Provide the [x, y] coordinate of the cell's center where the given text is located.  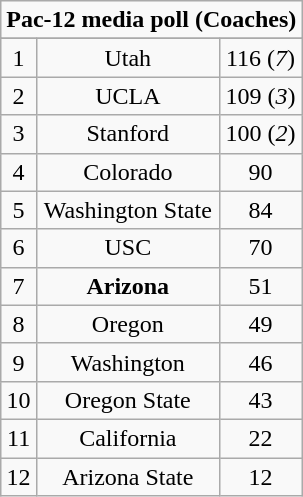
100 (2) [260, 134]
90 [260, 172]
California [128, 438]
84 [260, 210]
51 [260, 286]
Colorado [128, 172]
22 [260, 438]
Arizona [128, 286]
UCLA [128, 96]
USC [128, 248]
10 [19, 400]
8 [19, 324]
Arizona State [128, 477]
1 [19, 58]
Washington [128, 362]
109 (3) [260, 96]
7 [19, 286]
46 [260, 362]
43 [260, 400]
Oregon [128, 324]
116 (7) [260, 58]
Oregon State [128, 400]
6 [19, 248]
Stanford [128, 134]
Utah [128, 58]
9 [19, 362]
3 [19, 134]
5 [19, 210]
4 [19, 172]
49 [260, 324]
Pac-12 media poll (Coaches) [152, 20]
70 [260, 248]
2 [19, 96]
11 [19, 438]
Washington State [128, 210]
